Return (x, y) of the center of cell containing provided text 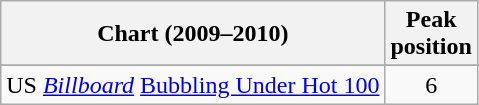
Peakposition (431, 34)
6 (431, 85)
US Billboard Bubbling Under Hot 100 (193, 85)
Chart (2009–2010) (193, 34)
